Return (x, y) of the center of cell containing provided text 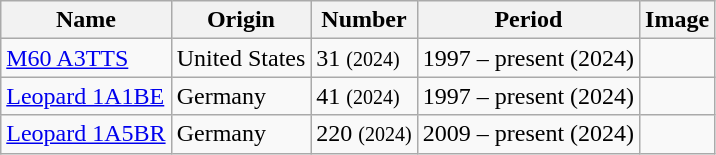
United States (241, 58)
Origin (241, 20)
Leopard 1A1BE (86, 96)
Name (86, 20)
Period (528, 20)
220 (2024) (364, 134)
M60 A3TTS (86, 58)
41 (2024) (364, 96)
2009 – present (2024) (528, 134)
Number (364, 20)
31 (2024) (364, 58)
Image (678, 20)
Leopard 1A5BR (86, 134)
